Search for the cell housing the specified text and yield its (x, y) center coordinate. 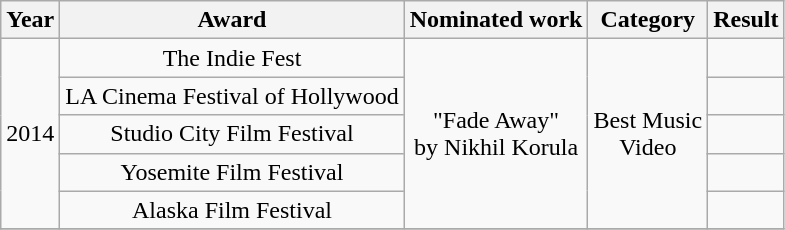
Nominated work (496, 20)
Yosemite Film Festival (232, 172)
Award (232, 20)
Result (746, 20)
LA Cinema Festival of Hollywood (232, 96)
2014 (30, 134)
Category (648, 20)
Studio City Film Festival (232, 134)
Alaska Film Festival (232, 210)
"Fade Away"by Nikhil Korula (496, 134)
The Indie Fest (232, 58)
Year (30, 20)
Best MusicVideo (648, 134)
